Scan for the cell matching the given text and deliver its [x, y] coordinate at center. 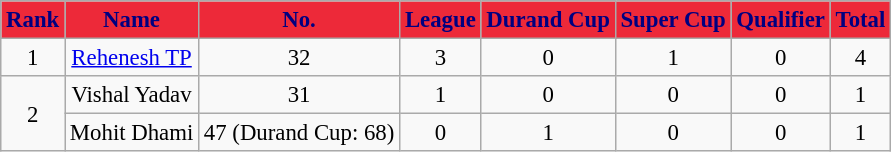
4 [860, 58]
Total [860, 20]
Rehenesh TP [132, 58]
32 [300, 58]
Vishal Yadav [132, 95]
Rank [33, 20]
Qualifier [780, 20]
Super Cup [673, 20]
31 [300, 95]
Durand Cup [548, 20]
3 [440, 58]
47 (Durand Cup: 68) [300, 133]
2 [33, 114]
Mohit Dhami [132, 133]
Name [132, 20]
No. [300, 20]
League [440, 20]
